Find where the given text appears and provide that cell's center as (X, Y) coordinate. 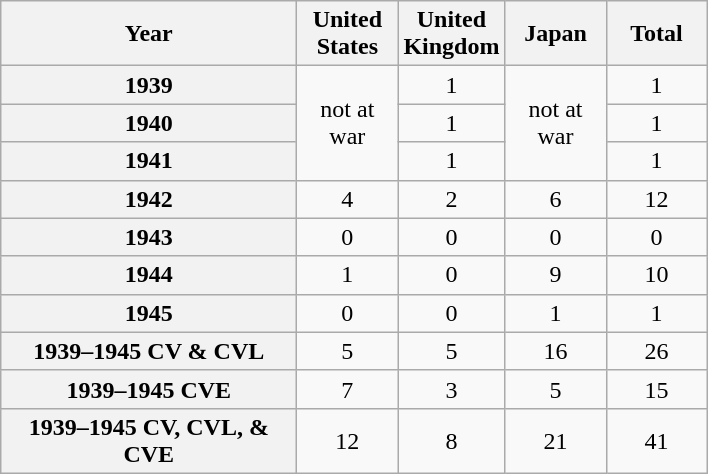
1939–1945 CV, CVL, & CVE (149, 440)
10 (656, 275)
4 (348, 199)
2 (452, 199)
1944 (149, 275)
1939–1945 CVE (149, 389)
United Kingdom (452, 34)
1941 (149, 161)
41 (656, 440)
6 (556, 199)
1939–1945 CV & CVL (149, 351)
15 (656, 389)
21 (556, 440)
1940 (149, 123)
3 (452, 389)
United States (348, 34)
9 (556, 275)
1945 (149, 313)
Year (149, 34)
26 (656, 351)
Japan (556, 34)
7 (348, 389)
16 (556, 351)
1939 (149, 85)
8 (452, 440)
1943 (149, 237)
1942 (149, 199)
Total (656, 34)
